Provide the [x, y] coordinate of the cell's center where the given text is located.  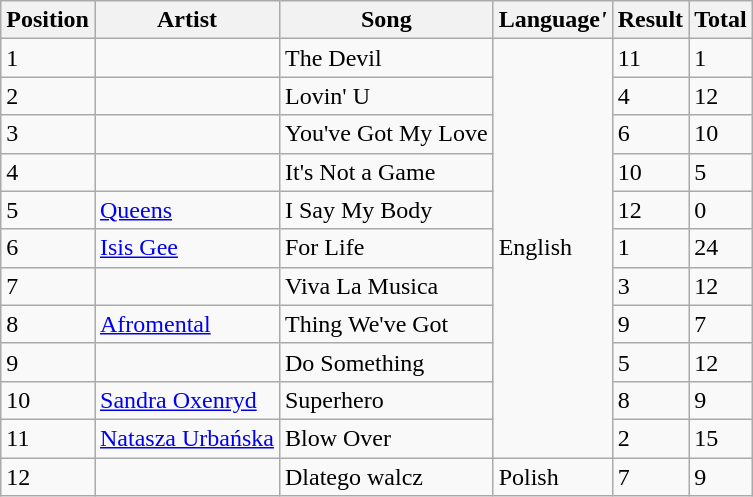
Dlatego walcz [386, 477]
I Say My Body [386, 210]
Queens [186, 210]
For Life [386, 248]
Blow Over [386, 438]
Do Something [386, 362]
Sandra Oxenryd [186, 400]
Polish [552, 477]
Language' [552, 20]
It's Not a Game [386, 172]
Viva La Musica [386, 286]
0 [721, 210]
Natasza Urbańska [186, 438]
24 [721, 248]
Isis Gee [186, 248]
English [552, 248]
Result [650, 20]
You've Got My Love [386, 134]
Song [386, 20]
Artist [186, 20]
The Devil [386, 58]
Total [721, 20]
Thing We've Got [386, 324]
Position [48, 20]
Lovin' U [386, 96]
15 [721, 438]
Superhero [386, 400]
Afromental [186, 324]
